Search for the cell housing the specified text and yield its (x, y) center coordinate. 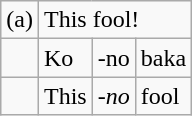
This (65, 96)
This fool! (114, 20)
baka (163, 58)
fool (163, 96)
(a) (20, 20)
Ko (65, 58)
